Identify which cell holds the provided text, then report its [x, y] central coordinate. 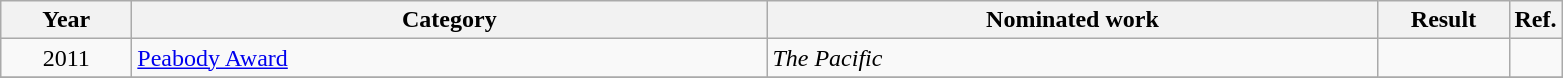
Category [450, 20]
Result [1444, 20]
The Pacific [1072, 58]
Peabody Award [450, 58]
2011 [66, 58]
Ref. [1536, 20]
Year [66, 20]
Nominated work [1072, 20]
